Return [X, Y] of the center of cell containing provided text 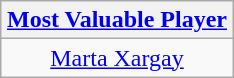
Most Valuable Player [116, 20]
Marta Xargay [116, 58]
